Detect which cell encompasses the target text, then output its (X, Y) center coordinate. 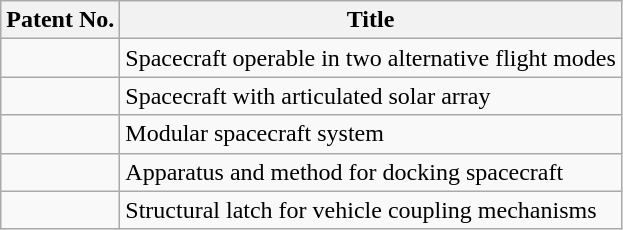
Spacecraft operable in two alternative flight modes (371, 58)
Apparatus and method for docking spacecraft (371, 172)
Modular spacecraft system (371, 134)
Title (371, 20)
Structural latch for vehicle coupling mechanisms (371, 210)
Spacecraft with articulated solar array (371, 96)
Patent No. (60, 20)
